Provide the [X, Y] coordinate of the cell's center where the given text is located.  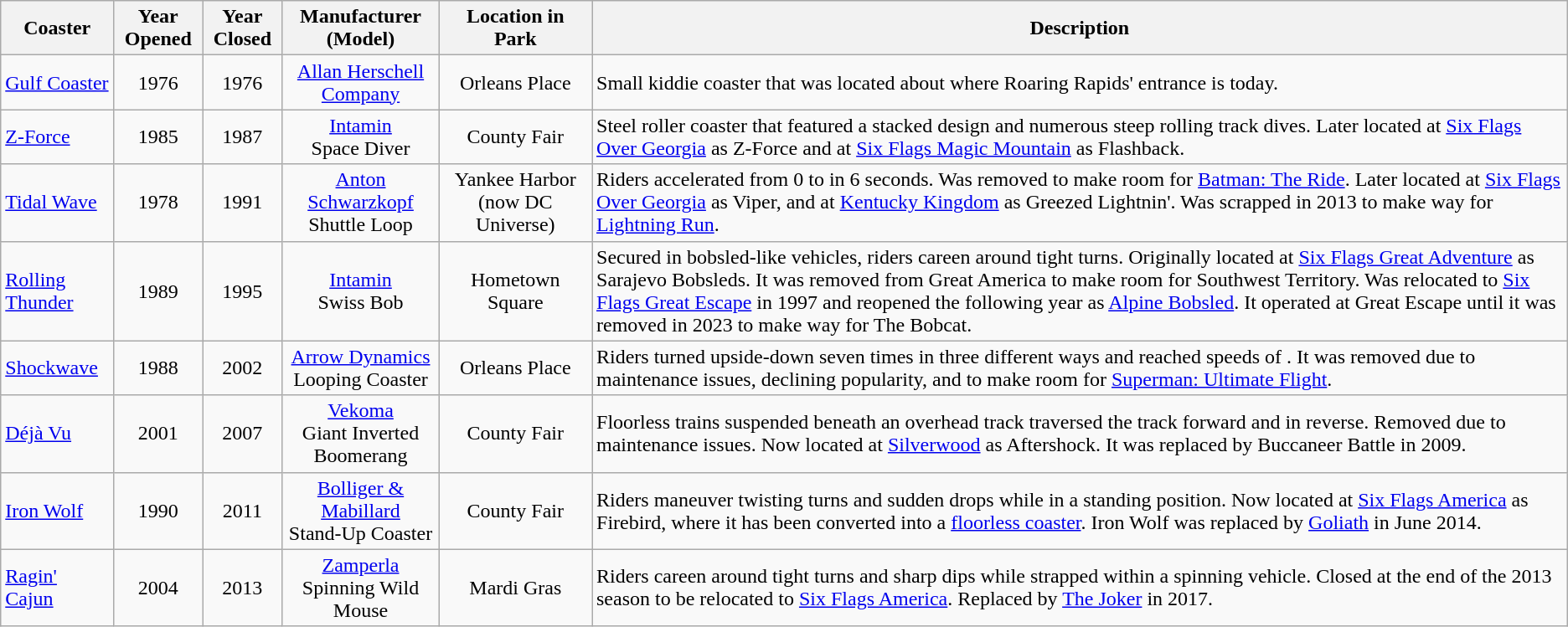
1989 [158, 291]
Z-Force [57, 137]
1985 [158, 137]
Déjà Vu [57, 434]
2007 [243, 434]
2013 [243, 588]
Hometown Square [515, 291]
Anton SchwarzkopfShuttle Loop [360, 203]
Arrow DynamicsLooping Coaster [360, 368]
Yankee Harbor (now DC Universe) [515, 203]
VekomaGiant Inverted Boomerang [360, 434]
1988 [158, 368]
1995 [243, 291]
Location in Park [515, 28]
ZamperlaSpinning Wild Mouse [360, 588]
IntaminSpace Diver [360, 137]
Rolling Thunder [57, 291]
Tidal Wave [57, 203]
Year Opened [158, 28]
Mardi Gras [515, 588]
Iron Wolf [57, 511]
Small kiddie coaster that was located about where Roaring Rapids' entrance is today. [1079, 82]
1991 [243, 203]
Manufacturer(Model) [360, 28]
1990 [158, 511]
2004 [158, 588]
Ragin' Cajun [57, 588]
Shockwave [57, 368]
1987 [243, 137]
Bolliger & MabillardStand-Up Coaster [360, 511]
2002 [243, 368]
IntaminSwiss Bob [360, 291]
Allan Herschell Company [360, 82]
Coaster [57, 28]
1978 [158, 203]
Gulf Coaster [57, 82]
2001 [158, 434]
Year Closed [243, 28]
2011 [243, 511]
Description [1079, 28]
